Pinpoint the cell where the given text exists, returning its [X, Y] midpoint coordinate. 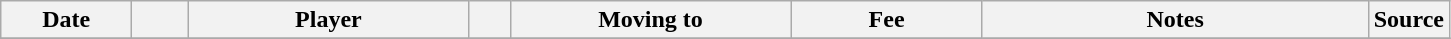
Moving to [650, 20]
Date [66, 20]
Fee [886, 20]
Player [328, 20]
Notes [1175, 20]
Source [1408, 20]
